Find where the given text appears and provide that cell's center as [x, y] coordinate. 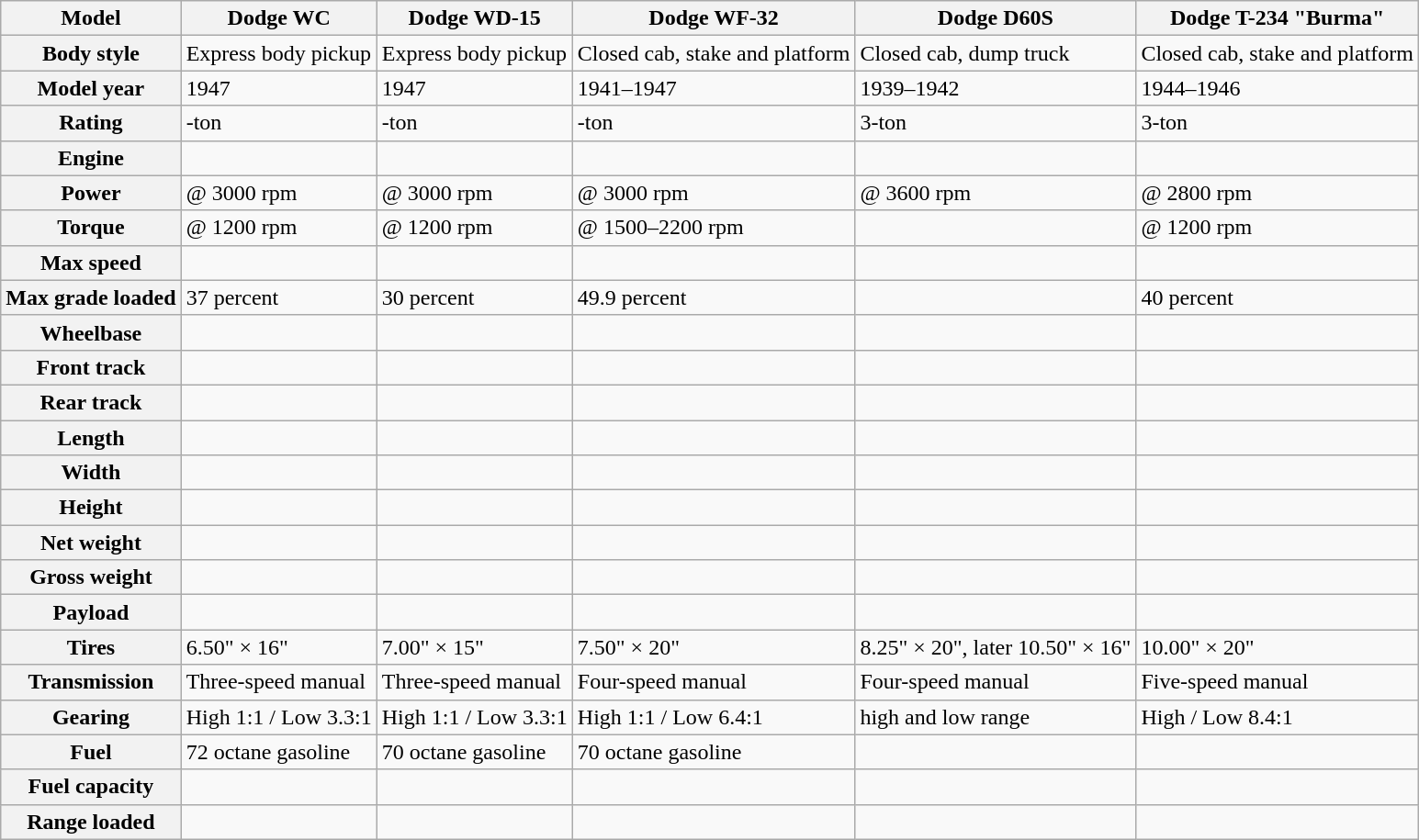
49.9 percent [714, 297]
1944–1946 [1278, 88]
Dodge WF-32 [714, 18]
1939–1942 [996, 88]
Net weight [91, 543]
Transmission [91, 682]
Max grade loaded [91, 297]
Front track [91, 367]
30 percent [474, 297]
Dodge WD-15 [474, 18]
Dodge T-234 "Burma" [1278, 18]
Fuel [91, 752]
7.50" × 20" [714, 647]
@ 2800 rpm [1278, 193]
Rear track [91, 402]
high and low range [996, 717]
Max speed [91, 263]
Width [91, 473]
Height [91, 508]
37 percent [279, 297]
@ 1500–2200 rpm [714, 228]
10.00" × 20" [1278, 647]
Wheelbase [91, 332]
Body style [91, 53]
40 percent [1278, 297]
Model [91, 18]
High 1:1 / Low 6.4:1 [714, 717]
Dodge WC [279, 18]
Gross weight [91, 577]
Dodge D60S [996, 18]
7.00" × 15" [474, 647]
Model year [91, 88]
Range loaded [91, 822]
8.25" × 20", later 10.50" × 16" [996, 647]
Torque [91, 228]
@ 3600 rpm [996, 193]
Fuel capacity [91, 787]
Closed cab, dump truck [996, 53]
Five-speed manual [1278, 682]
Power [91, 193]
Gearing [91, 717]
High / Low 8.4:1 [1278, 717]
Payload [91, 612]
1941–1947 [714, 88]
Engine [91, 158]
6.50" × 16" [279, 647]
Rating [91, 123]
Tires [91, 647]
Length [91, 438]
72 octane gasoline [279, 752]
